Return [x, y] of the center of cell containing provided text 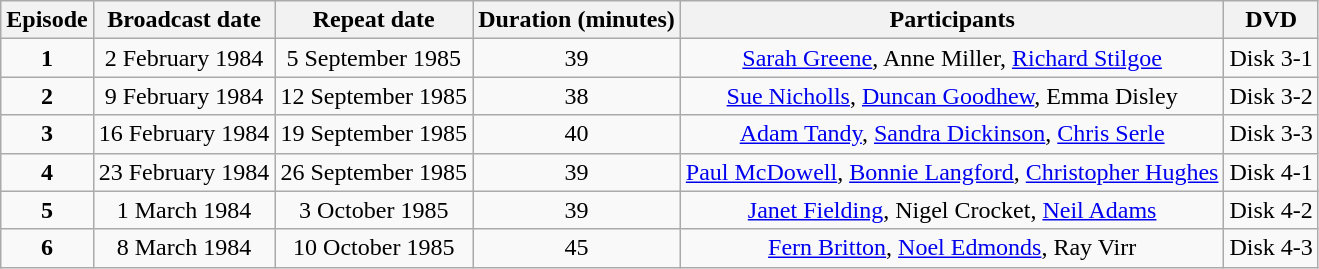
Sarah Greene, Anne Miller, Richard Stilgoe [952, 58]
45 [577, 248]
19 September 1985 [374, 134]
3 October 1985 [374, 210]
12 September 1985 [374, 96]
8 March 1984 [184, 248]
Disk 3-2 [1271, 96]
2 [47, 96]
5 [47, 210]
2 February 1984 [184, 58]
40 [577, 134]
23 February 1984 [184, 172]
Adam Tandy, Sandra Dickinson, Chris Serle [952, 134]
1 March 1984 [184, 210]
4 [47, 172]
Repeat date [374, 20]
1 [47, 58]
5 September 1985 [374, 58]
Disk 3-3 [1271, 134]
Janet Fielding, Nigel Crocket, Neil Adams [952, 210]
Fern Britton, Noel Edmonds, Ray Virr [952, 248]
Disk 3-1 [1271, 58]
Episode [47, 20]
38 [577, 96]
Disk 4-2 [1271, 210]
6 [47, 248]
16 February 1984 [184, 134]
10 October 1985 [374, 248]
Paul McDowell, Bonnie Langford, Christopher Hughes [952, 172]
9 February 1984 [184, 96]
Duration (minutes) [577, 20]
Disk 4-3 [1271, 248]
Broadcast date [184, 20]
Disk 4-1 [1271, 172]
DVD [1271, 20]
26 September 1985 [374, 172]
3 [47, 134]
Sue Nicholls, Duncan Goodhew, Emma Disley [952, 96]
Participants [952, 20]
